Pinpoint the cell where the given text exists, returning its (x, y) midpoint coordinate. 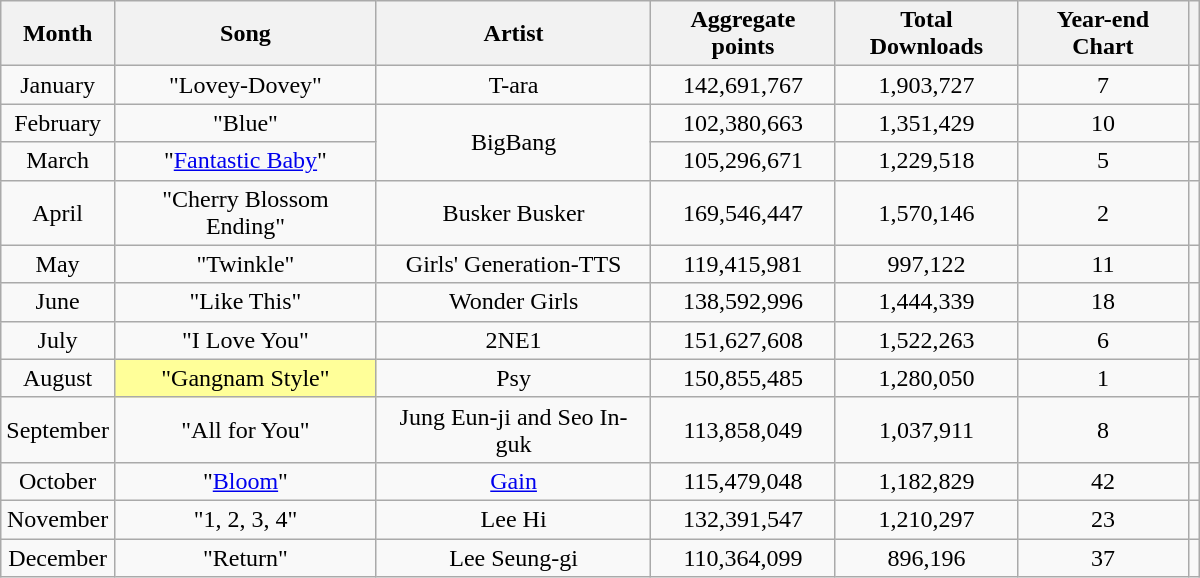
BigBang (513, 142)
Month (58, 34)
"I Love You" (245, 340)
37 (1103, 557)
Year-end Chart (1103, 34)
150,855,485 (743, 378)
1,903,727 (926, 85)
"1, 2, 3, 4" (245, 519)
102,380,663 (743, 123)
138,592,996 (743, 302)
June (58, 302)
Psy (513, 378)
"Like This" (245, 302)
1,210,297 (926, 519)
"Gangnam Style" (245, 378)
"Fantastic Baby" (245, 161)
Lee Seung-gi (513, 557)
May (58, 264)
5 (1103, 161)
Girls' Generation-TTS (513, 264)
896,196 (926, 557)
115,479,048 (743, 481)
1,229,518 (926, 161)
110,364,099 (743, 557)
1,570,146 (926, 212)
Jung Eun-ji and Seo In-guk (513, 430)
10 (1103, 123)
T-ara (513, 85)
October (58, 481)
132,391,547 (743, 519)
Song (245, 34)
1,351,429 (926, 123)
113,858,049 (743, 430)
42 (1103, 481)
Busker Busker (513, 212)
April (58, 212)
"Bloom" (245, 481)
February (58, 123)
2 (1103, 212)
Aggregate points (743, 34)
"Return" (245, 557)
7 (1103, 85)
Artist (513, 34)
1,522,263 (926, 340)
11 (1103, 264)
1,444,339 (926, 302)
1,280,050 (926, 378)
142,691,767 (743, 85)
8 (1103, 430)
18 (1103, 302)
"All for You" (245, 430)
1 (1103, 378)
151,627,608 (743, 340)
July (58, 340)
January (58, 85)
2NE1 (513, 340)
1,037,911 (926, 430)
November (58, 519)
105,296,671 (743, 161)
"Lovey-Dovey" (245, 85)
December (58, 557)
6 (1103, 340)
1,182,829 (926, 481)
"Twinkle" (245, 264)
Total Downloads (926, 34)
Lee Hi (513, 519)
997,122 (926, 264)
"Cherry Blossom Ending" (245, 212)
August (58, 378)
23 (1103, 519)
March (58, 161)
September (58, 430)
Wonder Girls (513, 302)
119,415,981 (743, 264)
"Blue" (245, 123)
169,546,447 (743, 212)
Gain (513, 481)
